Output the (x, y) coordinate of the center of the cell containing the given text.  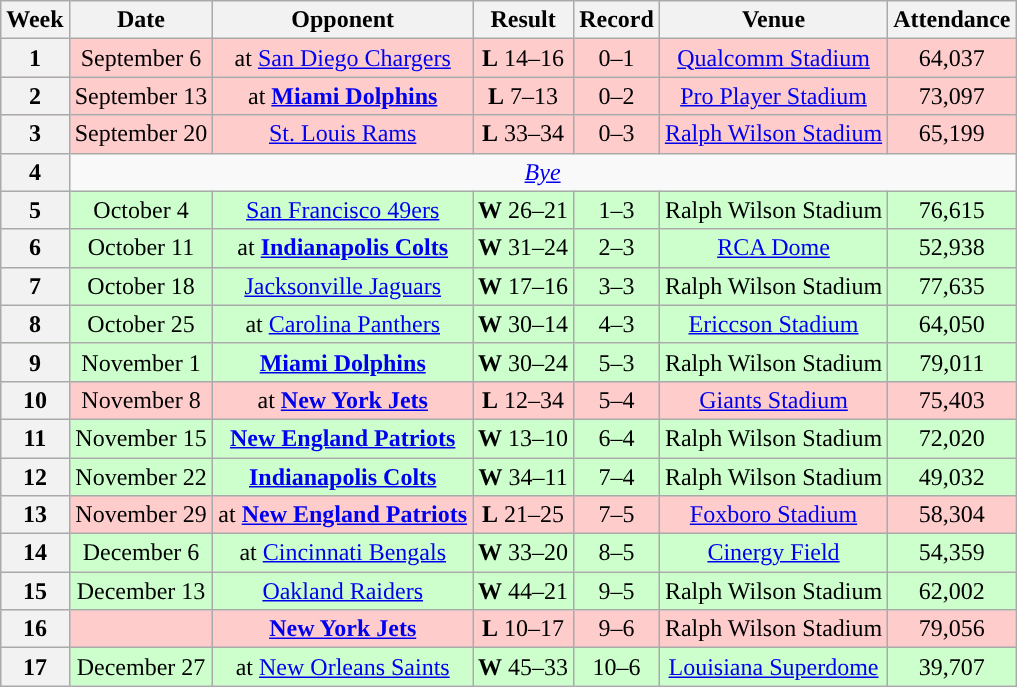
3–3 (617, 286)
13 (35, 515)
W 45–33 (524, 667)
November 29 (141, 515)
16 (35, 629)
November 1 (141, 362)
at New England Patriots (343, 515)
9–6 (617, 629)
W 30–14 (524, 324)
1–3 (617, 210)
11 (35, 438)
L 7–13 (524, 96)
72,020 (952, 438)
Week (35, 20)
L 12–34 (524, 400)
9–5 (617, 591)
at Miami Dolphins (343, 96)
64,037 (952, 58)
0–1 (617, 58)
10 (35, 400)
Indianapolis Colts (343, 477)
62,002 (952, 591)
Qualcomm Stadium (773, 58)
Attendance (952, 20)
September 6 (141, 58)
6 (35, 248)
73,097 (952, 96)
December 27 (141, 667)
December 13 (141, 591)
Louisiana Superdome (773, 667)
75,403 (952, 400)
at New York Jets (343, 400)
W 33–20 (524, 553)
November 8 (141, 400)
Bye (542, 172)
October 25 (141, 324)
November 22 (141, 477)
L 33–34 (524, 134)
5–4 (617, 400)
17 (35, 667)
77,635 (952, 286)
W 17–16 (524, 286)
September 13 (141, 96)
79,056 (952, 629)
5 (35, 210)
New York Jets (343, 629)
2–3 (617, 248)
at Indianapolis Colts (343, 248)
October 4 (141, 210)
L 10–17 (524, 629)
W 30–24 (524, 362)
Venue (773, 20)
W 34–11 (524, 477)
Opponent (343, 20)
at Cincinnati Bengals (343, 553)
San Francisco 49ers (343, 210)
September 20 (141, 134)
October 18 (141, 286)
W 26–21 (524, 210)
58,304 (952, 515)
Result (524, 20)
14 (35, 553)
54,359 (952, 553)
15 (35, 591)
Miami Dolphins (343, 362)
Foxboro Stadium (773, 515)
Ericcson Stadium (773, 324)
Oakland Raiders (343, 591)
Giants Stadium (773, 400)
at Carolina Panthers (343, 324)
4 (35, 172)
W 44–21 (524, 591)
49,032 (952, 477)
7–5 (617, 515)
New England Patriots (343, 438)
65,199 (952, 134)
4–3 (617, 324)
at New Orleans Saints (343, 667)
76,615 (952, 210)
6–4 (617, 438)
8–5 (617, 553)
St. Louis Rams (343, 134)
0–2 (617, 96)
3 (35, 134)
Pro Player Stadium (773, 96)
0–3 (617, 134)
Cinergy Field (773, 553)
12 (35, 477)
79,011 (952, 362)
W 31–24 (524, 248)
October 11 (141, 248)
2 (35, 96)
November 15 (141, 438)
1 (35, 58)
52,938 (952, 248)
9 (35, 362)
RCA Dome (773, 248)
7 (35, 286)
8 (35, 324)
Jacksonville Jaguars (343, 286)
64,050 (952, 324)
L 21–25 (524, 515)
W 13–10 (524, 438)
at San Diego Chargers (343, 58)
7–4 (617, 477)
39,707 (952, 667)
December 6 (141, 553)
10–6 (617, 667)
L 14–16 (524, 58)
Record (617, 20)
5–3 (617, 362)
Date (141, 20)
